Search for the cell housing the specified text and yield its (X, Y) center coordinate. 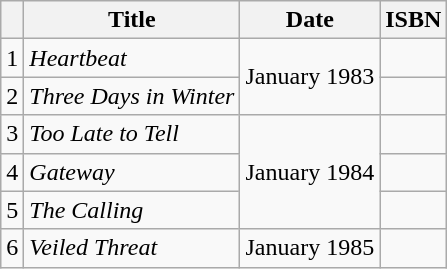
5 (12, 210)
January 1984 (310, 172)
The Calling (132, 210)
January 1985 (310, 248)
ISBN (414, 20)
Heartbeat (132, 58)
Veiled Threat (132, 248)
1 (12, 58)
Too Late to Tell (132, 134)
4 (12, 172)
Title (132, 20)
January 1983 (310, 77)
6 (12, 248)
Three Days in Winter (132, 96)
2 (12, 96)
Gateway (132, 172)
Date (310, 20)
3 (12, 134)
